Detect which cell encompasses the target text, then output its [x, y] center coordinate. 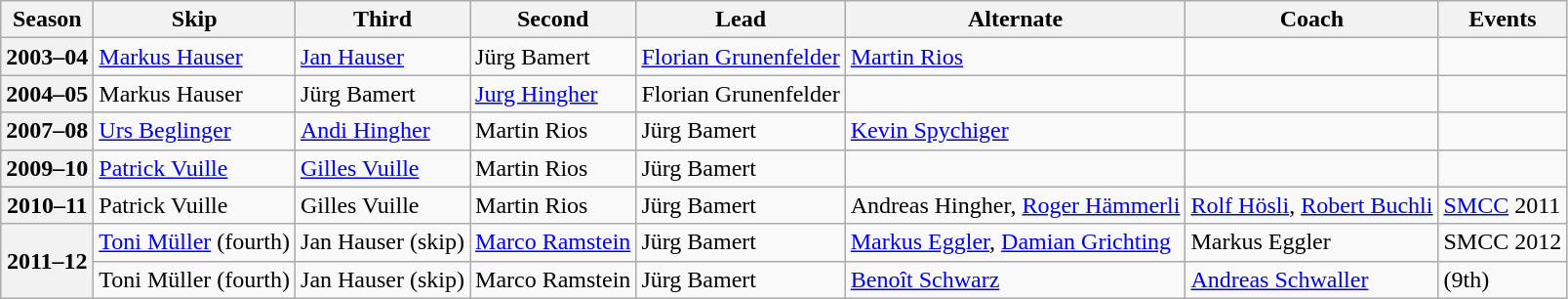
Events [1503, 20]
Rolf Hösli, Robert Buchli [1311, 205]
Second [553, 20]
Markus Eggler [1311, 242]
Third [382, 20]
Season [47, 20]
Kevin Spychiger [1015, 131]
Alternate [1015, 20]
Jurg Hingher [553, 94]
Andreas Hingher, Roger Hämmerli [1015, 205]
(9th) [1503, 279]
Markus Eggler, Damian Grichting [1015, 242]
Benoît Schwarz [1015, 279]
2009–10 [47, 168]
Jan Hauser [382, 57]
2011–12 [47, 261]
Lead [741, 20]
2004–05 [47, 94]
Urs Beglinger [195, 131]
2007–08 [47, 131]
2003–04 [47, 57]
Andi Hingher [382, 131]
Andreas Schwaller [1311, 279]
Coach [1311, 20]
SMCC 2011 [1503, 205]
SMCC 2012 [1503, 242]
Skip [195, 20]
2010–11 [47, 205]
